Extract the (x, y) coordinate from the center of the cell holding the provided text.  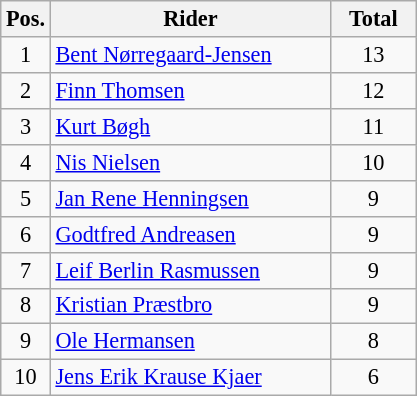
13 (374, 55)
5 (26, 198)
Nis Nielsen (190, 162)
11 (374, 126)
12 (374, 90)
2 (26, 90)
Ole Hermansen (190, 342)
Kurt Bøgh (190, 126)
3 (26, 126)
Finn Thomsen (190, 90)
Total (374, 19)
1 (26, 55)
Kristian Præstbro (190, 306)
Jan Rene Henningsen (190, 198)
4 (26, 162)
Godtfred Andreasen (190, 234)
Jens Erik Krause Kjaer (190, 378)
Leif Berlin Rasmussen (190, 270)
Pos. (26, 19)
Bent Nørregaard-Jensen (190, 55)
7 (26, 270)
Rider (190, 19)
